Find where the given text appears and provide that cell's center as [x, y] coordinate. 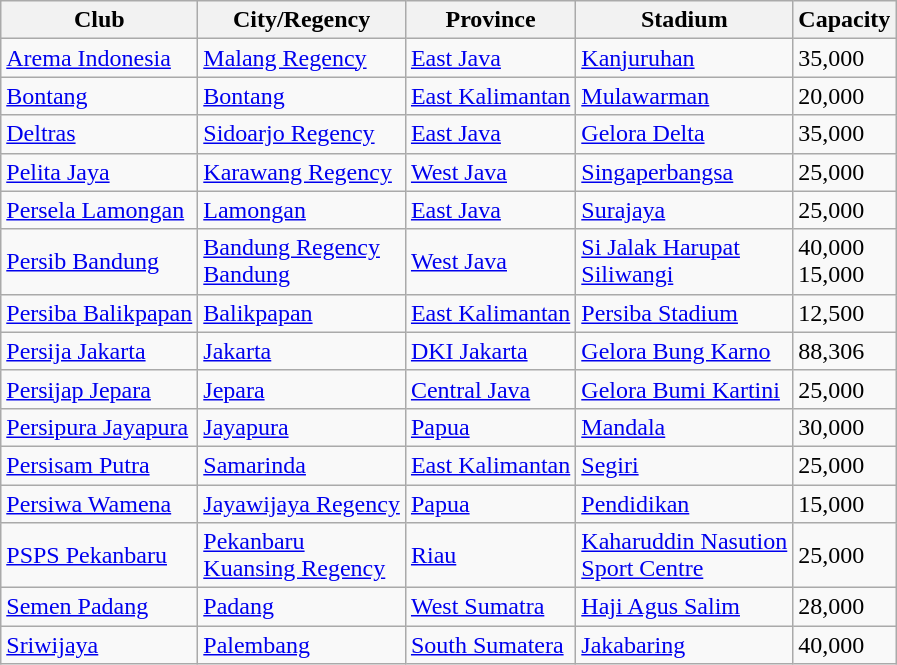
West Sumatra [490, 607]
Deltras [100, 134]
Jakarta [302, 351]
Pekanbaru Kuansing Regency [302, 556]
Persiba Balikpapan [100, 313]
Club [100, 20]
Persib Bandung [100, 262]
Lamongan [302, 210]
Pendidikan [684, 503]
Haji Agus Salim [684, 607]
Jakabaring [684, 645]
30,000 [844, 427]
20,000 [844, 96]
Central Java [490, 389]
Palembang [302, 645]
Persipura Jayapura [100, 427]
Province [490, 20]
Gelora Delta [684, 134]
Mulawarman [684, 96]
Bandung Regency Bandung [302, 262]
Malang Regency [302, 58]
Kaharuddin Nasution Sport Centre [684, 556]
Sidoarjo Regency [302, 134]
Si Jalak Harupat Siliwangi [684, 262]
Semen Padang [100, 607]
Samarinda [302, 465]
Padang [302, 607]
Mandala [684, 427]
12,500 [844, 313]
Persisam Putra [100, 465]
Persela Lamongan [100, 210]
PSPS Pekanbaru [100, 556]
Persijap Jepara [100, 389]
City/Regency [302, 20]
Sriwijaya [100, 645]
Jayapura [302, 427]
Pelita Jaya [100, 172]
Kanjuruhan [684, 58]
Persiwa Wamena [100, 503]
Capacity [844, 20]
28,000 [844, 607]
Surajaya [684, 210]
Riau [490, 556]
Stadium [684, 20]
40,000 [844, 645]
Persiba Stadium [684, 313]
Gelora Bumi Kartini [684, 389]
Persija Jakarta [100, 351]
40,000 15,000 [844, 262]
Jayawijaya Regency [302, 503]
Gelora Bung Karno [684, 351]
Karawang Regency [302, 172]
Segiri [684, 465]
Balikpapan [302, 313]
DKI Jakarta [490, 351]
Jepara [302, 389]
88,306 [844, 351]
South Sumatera [490, 645]
15,000 [844, 503]
Arema Indonesia [100, 58]
Singaperbangsa [684, 172]
